Output the (X, Y) coordinate of the center of the cell containing the given text.  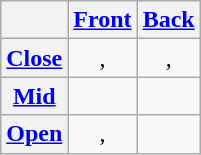
Open (34, 134)
Back (168, 20)
Mid (34, 96)
Front (102, 20)
Close (34, 58)
